Provide the [x, y] coordinate of the cell's center where the given text is located.  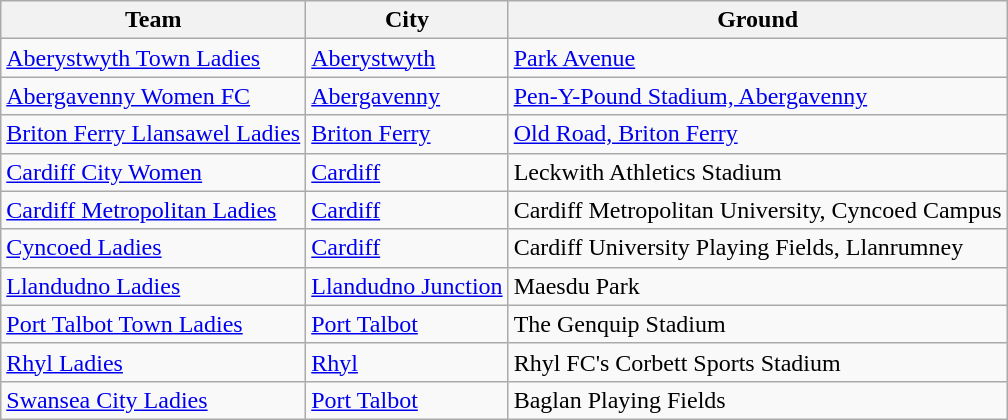
Cardiff Metropolitan Ladies [154, 210]
Old Road, Briton Ferry [758, 134]
Cardiff City Women [154, 172]
Rhyl [407, 362]
Rhyl Ladies [154, 362]
Briton Ferry Llansawel Ladies [154, 134]
Port Talbot Town Ladies [154, 324]
Aberystwyth [407, 58]
Llandudno Junction [407, 286]
The Genquip Stadium [758, 324]
Briton Ferry [407, 134]
Aberystwyth Town Ladies [154, 58]
Baglan Playing Fields [758, 400]
Team [154, 20]
Leckwith Athletics Stadium [758, 172]
Cardiff University Playing Fields, Llanrumney [758, 248]
Swansea City Ladies [154, 400]
Maesdu Park [758, 286]
Ground [758, 20]
Pen-Y-Pound Stadium, Abergavenny [758, 96]
Rhyl FC's Corbett Sports Stadium [758, 362]
Cardiff Metropolitan University, Cyncoed Campus [758, 210]
Llandudno Ladies [154, 286]
Park Avenue [758, 58]
Abergavenny Women FC [154, 96]
Abergavenny [407, 96]
City [407, 20]
Cyncoed Ladies [154, 248]
